Extract the [X, Y] coordinate from the center of the cell holding the provided text.  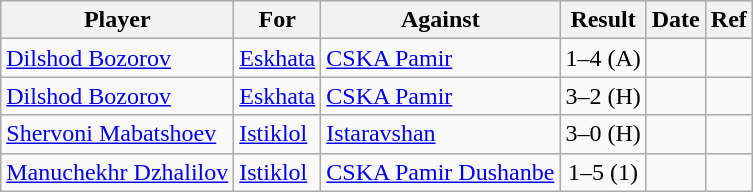
Result [603, 20]
Shervoni Mabatshoev [118, 134]
Istaravshan [440, 134]
3–2 (H) [603, 96]
CSKA Pamir Dushanbe [440, 172]
1–4 (A) [603, 58]
Date [676, 20]
3–0 (H) [603, 134]
1–5 (1) [603, 172]
Manuchekhr Dzhalilov [118, 172]
Against [440, 20]
Player [118, 20]
For [278, 20]
Ref [728, 20]
